Output the (x, y) coordinate of the center of the cell containing the given text.  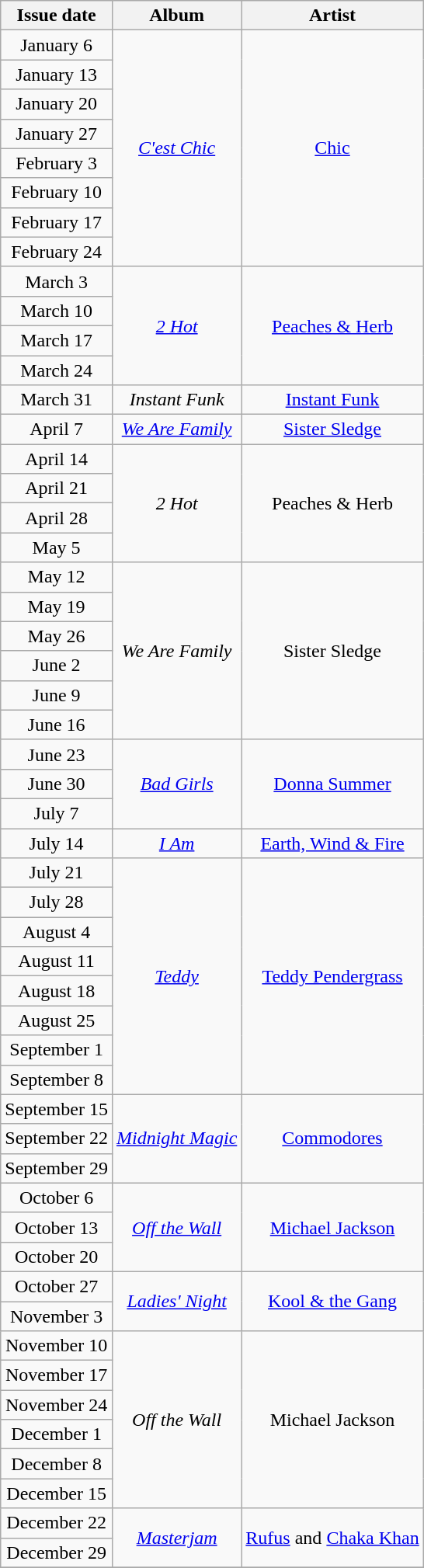
June 16 (57, 725)
January 13 (57, 75)
July 21 (57, 873)
December 29 (57, 1552)
Artist (332, 16)
September 22 (57, 1139)
October 13 (57, 1227)
January 6 (57, 45)
February 3 (57, 163)
Issue date (57, 16)
Kool & the Gang (332, 1301)
September 1 (57, 1050)
March 24 (57, 370)
October 27 (57, 1286)
September 29 (57, 1168)
December 8 (57, 1464)
January 27 (57, 134)
August 18 (57, 991)
December 1 (57, 1434)
February 24 (57, 252)
August 11 (57, 961)
May 5 (57, 548)
October 20 (57, 1257)
March 10 (57, 311)
July 7 (57, 813)
Teddy (176, 976)
November 10 (57, 1346)
Masterjam (176, 1538)
May 26 (57, 636)
May 19 (57, 607)
C'est Chic (176, 148)
Earth, Wind & Fire (332, 843)
September 8 (57, 1080)
Bad Girls (176, 784)
March 31 (57, 400)
April 21 (57, 488)
August 4 (57, 932)
March 17 (57, 340)
December 22 (57, 1523)
Album (176, 16)
Commodores (332, 1139)
Midnight Magic (176, 1139)
April 14 (57, 459)
Teddy Pendergrass (332, 976)
I Am (176, 843)
November 24 (57, 1405)
Ladies' Night (176, 1301)
June 2 (57, 666)
October 6 (57, 1198)
Donna Summer (332, 784)
June 23 (57, 754)
November 3 (57, 1316)
August 25 (57, 1020)
Rufus and Chaka Khan (332, 1538)
December 15 (57, 1493)
April 28 (57, 518)
February 17 (57, 222)
September 15 (57, 1109)
July 14 (57, 843)
Chic (332, 148)
July 28 (57, 902)
November 17 (57, 1375)
May 12 (57, 577)
January 20 (57, 104)
March 3 (57, 281)
June 30 (57, 784)
February 10 (57, 193)
June 9 (57, 695)
April 7 (57, 429)
